Find where the given text appears and provide that cell's center as (x, y) coordinate. 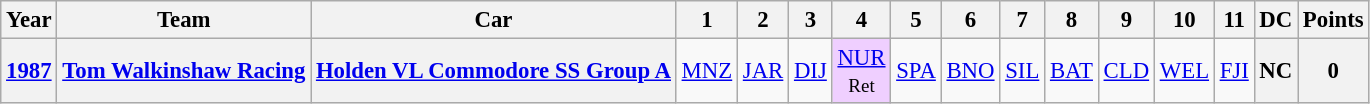
1987 (29, 72)
10 (1184, 20)
9 (1126, 20)
SPA (916, 72)
4 (862, 20)
WEL (1184, 72)
2 (764, 20)
FJI (1234, 72)
SIL (1022, 72)
Tom Walkinshaw Racing (184, 72)
Year (29, 20)
Car (494, 20)
1 (706, 20)
8 (1072, 20)
DC (1276, 20)
DIJ (811, 72)
CLD (1126, 72)
Holden VL Commodore SS Group A (494, 72)
BAT (1072, 72)
6 (970, 20)
11 (1234, 20)
NURRet (862, 72)
JAR (764, 72)
3 (811, 20)
MNZ (706, 72)
BNO (970, 72)
Points (1334, 20)
7 (1022, 20)
5 (916, 20)
0 (1334, 72)
NC (1276, 72)
Team (184, 20)
